Search for the cell housing the specified text and yield its [X, Y] center coordinate. 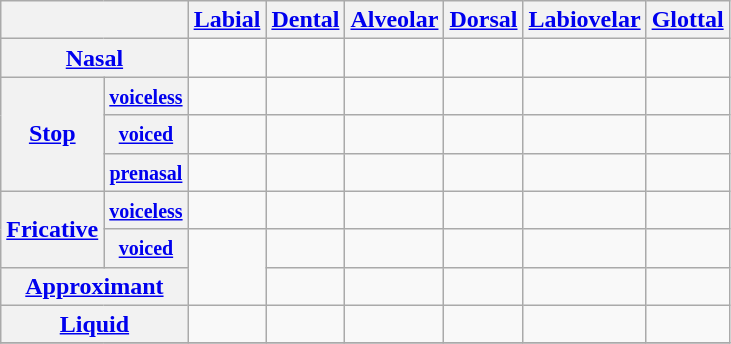
Labiovelar [584, 20]
Dorsal [484, 20]
Nasal [94, 58]
Glottal [688, 20]
Approximant [94, 286]
Dental [306, 20]
Stop [52, 134]
Liquid [94, 324]
Labial [227, 20]
prenasal [146, 172]
Fricative [52, 229]
Alveolar [394, 20]
